For the text-containing cell, return its midpoint in (X, Y) coordinate format. 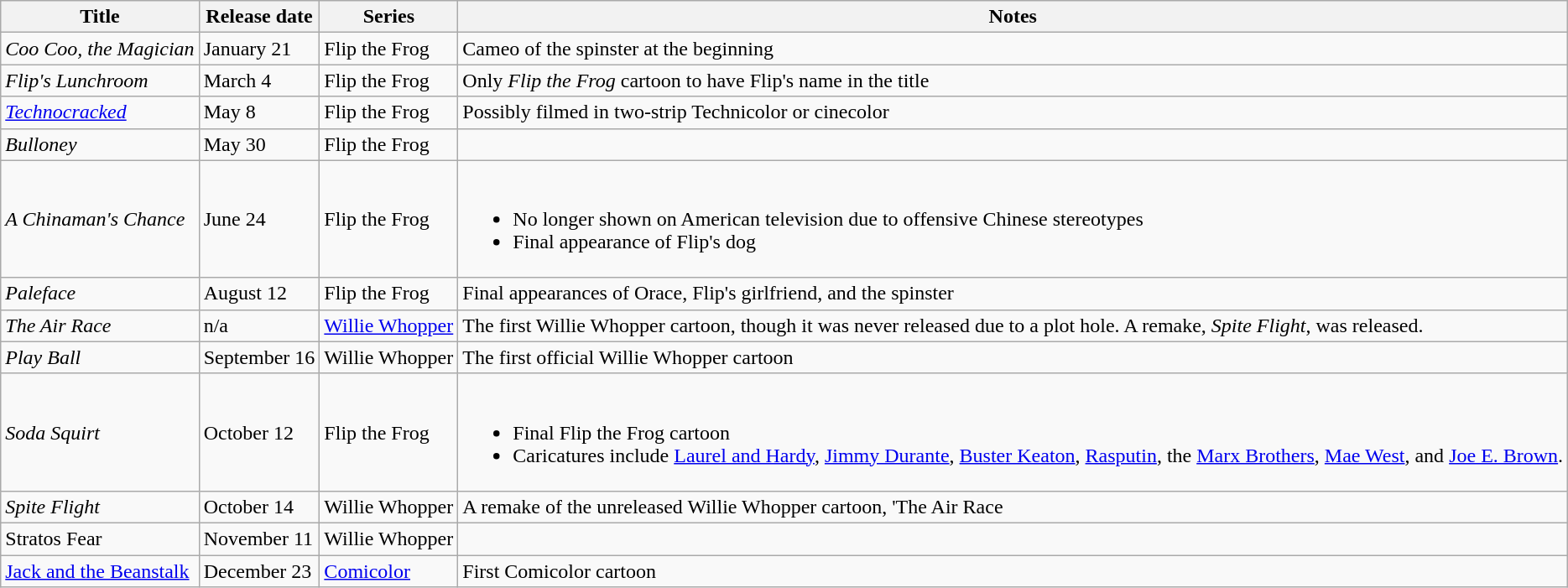
December 23 (259, 571)
Series (389, 17)
Flip's Lunchroom (100, 81)
The first official Willie Whopper cartoon (1013, 357)
The first Willie Whopper cartoon, though it was never released due to a plot hole. A remake, Spite Flight, was released. (1013, 325)
Cameo of the spinster at the beginning (1013, 49)
Title (100, 17)
Jack and the Beanstalk (100, 571)
November 11 (259, 539)
Spite Flight (100, 507)
Possibly filmed in two-strip Technicolor or cinecolor (1013, 112)
A remake of the unreleased Willie Whopper cartoon, 'The Air Race (1013, 507)
Coo Coo, the Magician (100, 49)
Stratos Fear (100, 539)
Comicolor (389, 571)
The Air Race (100, 325)
n/a (259, 325)
Technocracked (100, 112)
October 12 (259, 432)
Play Ball (100, 357)
October 14 (259, 507)
No longer shown on American television due to offensive Chinese stereotypesFinal appearance of Flip's dog (1013, 219)
September 16 (259, 357)
A Chinaman's Chance (100, 219)
May 8 (259, 112)
March 4 (259, 81)
Bulloney (100, 144)
First Comicolor cartoon (1013, 571)
Only Flip the Frog cartoon to have Flip's name in the title (1013, 81)
May 30 (259, 144)
June 24 (259, 219)
Paleface (100, 294)
Release date (259, 17)
January 21 (259, 49)
Final appearances of Orace, Flip's girlfriend, and the spinster (1013, 294)
Soda Squirt (100, 432)
Notes (1013, 17)
August 12 (259, 294)
